Determine the [X, Y] coordinate at the center of the cell enclosing the given text.  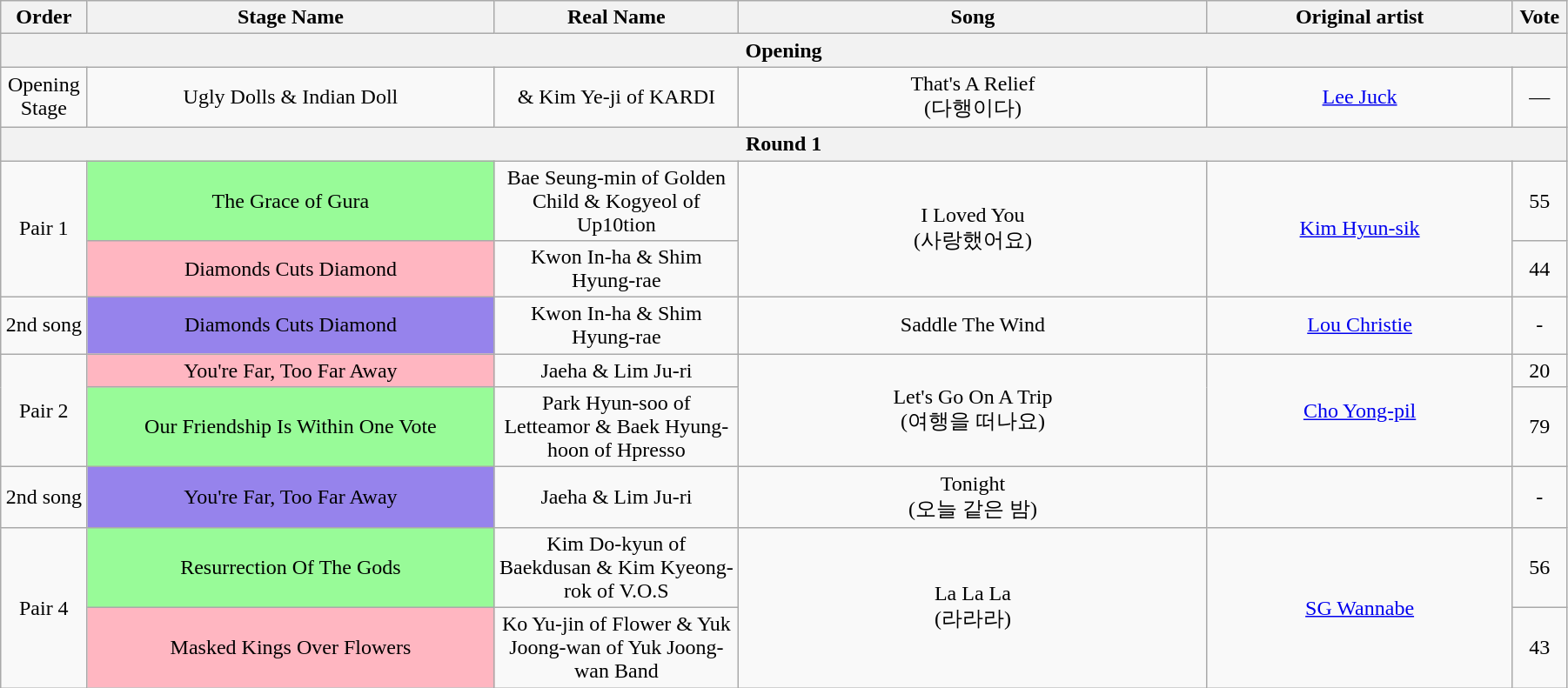
Tonight(오늘 같은 밤) [973, 498]
Kim Hyun-sik [1359, 228]
That's A Relief(다행이다) [973, 97]
Cho Yong-pil [1359, 411]
Kim Do-kyun of Baekdusan & Kim Kyeong-rok of V.O.S [616, 567]
Ugly Dolls & Indian Doll [291, 97]
Our Friendship Is Within One Vote [291, 427]
Song [973, 17]
44 [1539, 270]
Pair 4 [44, 607]
Vote [1539, 17]
55 [1539, 200]
Opening Stage [44, 97]
Let's Go On A Trip(여행을 떠나요) [973, 411]
Round 1 [784, 144]
43 [1539, 647]
Ko Yu-jin of Flower & Yuk Joong-wan of Yuk Joong-wan Band [616, 647]
20 [1539, 371]
Park Hyun-soo of Letteamor & Baek Hyung-hoon of Hpresso [616, 427]
Real Name [616, 17]
Stage Name [291, 17]
Resurrection Of The Gods [291, 567]
I Loved You(사랑했어요) [973, 228]
Masked Kings Over Flowers [291, 647]
Lou Christie [1359, 325]
& Kim Ye-ji of KARDI [616, 97]
56 [1539, 567]
SG Wannabe [1359, 607]
La La La(라라라) [973, 607]
Original artist [1359, 17]
The Grace of Gura [291, 200]
Order [44, 17]
Opening [784, 50]
— [1539, 97]
Lee Juck [1359, 97]
79 [1539, 427]
Bae Seung-min of Golden Child & Kogyeol of Up10tion [616, 200]
Pair 1 [44, 228]
Saddle The Wind [973, 325]
Pair 2 [44, 411]
